Output the [x, y] coordinate of the center of the cell containing the given text.  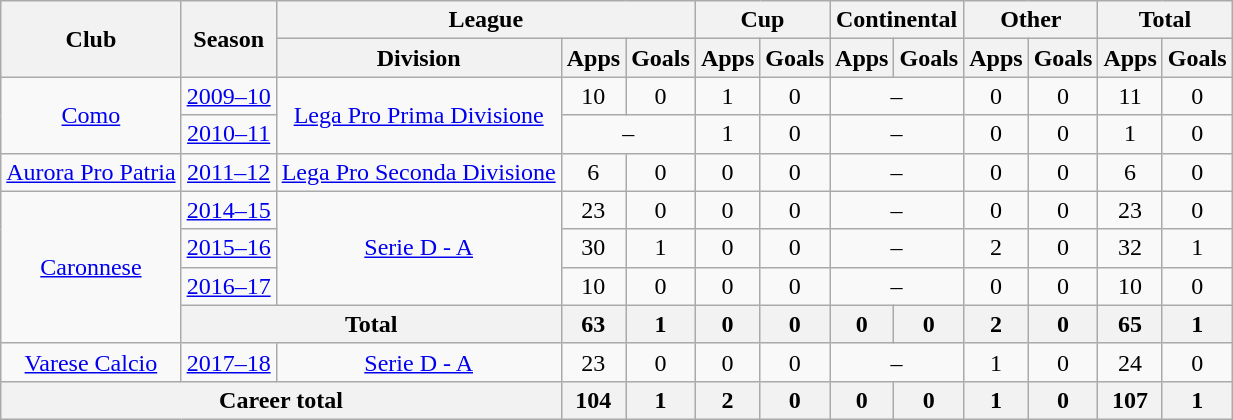
League [486, 20]
Lega Pro Prima Divisione [418, 115]
30 [593, 248]
2014–15 [228, 210]
Club [91, 39]
24 [1130, 362]
Lega Pro Seconda Divisione [418, 172]
11 [1130, 96]
63 [593, 324]
Other [1031, 20]
Varese Calcio [91, 362]
104 [593, 400]
Cup [762, 20]
Caronnese [91, 267]
2015–16 [228, 248]
Aurora Pro Patria [91, 172]
Continental [897, 20]
2016–17 [228, 286]
Season [228, 39]
Como [91, 115]
2009–10 [228, 96]
65 [1130, 324]
Division [418, 58]
32 [1130, 248]
Career total [281, 400]
2017–18 [228, 362]
2010–11 [228, 134]
2011–12 [228, 172]
107 [1130, 400]
